Find where the given text appears and provide that cell's center as (X, Y) coordinate. 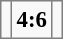
4:6 (32, 20)
